Output the [X, Y] coordinate of the center of the cell containing the given text.  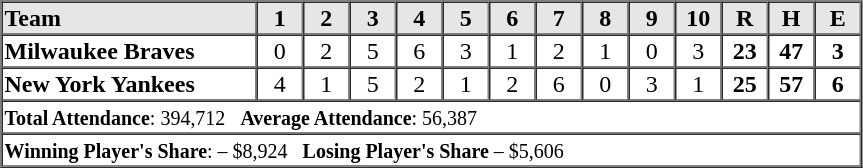
E [838, 18]
Milwaukee Braves [130, 50]
57 [791, 84]
25 [744, 84]
Total Attendance: 394,712 Average Attendance: 56,387 [432, 116]
8 [605, 18]
Team [130, 18]
7 [558, 18]
47 [791, 50]
Winning Player's Share: – $8,924 Losing Player's Share – $5,606 [432, 150]
H [791, 18]
New York Yankees [130, 84]
R [744, 18]
23 [744, 50]
10 [698, 18]
9 [651, 18]
